For the text-containing cell, return its midpoint in (x, y) coordinate format. 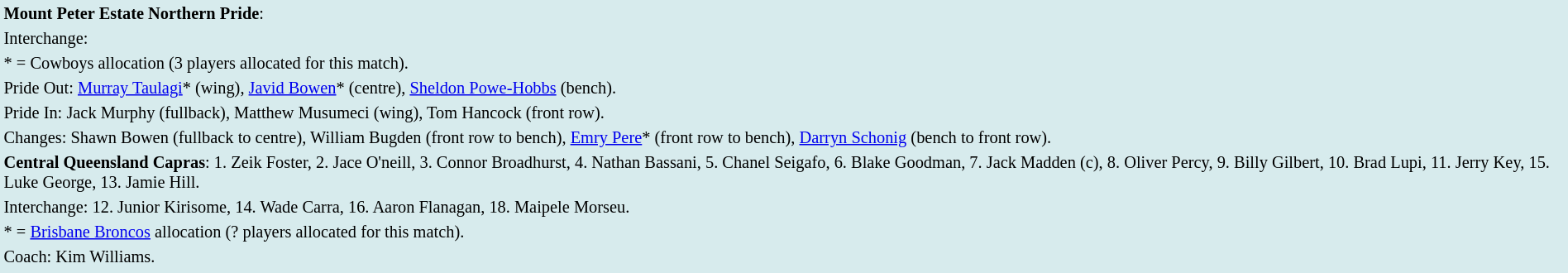
Pride Out: Murray Taulagi* (wing), Javid Bowen* (centre), Sheldon Powe-Hobbs (bench). (784, 88)
Coach: Kim Williams. (784, 256)
Interchange: (784, 38)
* = Brisbane Broncos allocation (? players allocated for this match). (784, 232)
Mount Peter Estate Northern Pride: (784, 13)
Pride In: Jack Murphy (fullback), Matthew Musumeci (wing), Tom Hancock (front row). (784, 113)
Interchange: 12. Junior Kirisome, 14. Wade Carra, 16. Aaron Flanagan, 18. Maipele Morseu. (784, 207)
Changes: Shawn Bowen (fullback to centre), William Bugden (front row to bench), Emry Pere* (front row to bench), Darryn Schonig (bench to front row). (784, 137)
* = Cowboys allocation (3 players allocated for this match). (784, 63)
